Capture the cell that displays the provided text and extract its [x, y] central coordinate. 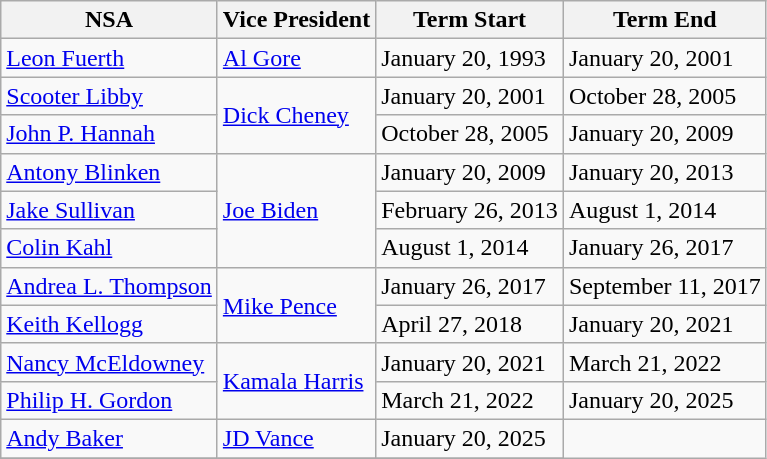
Kamala Harris [296, 381]
Dick Cheney [296, 115]
Jake Sullivan [110, 210]
Keith Kellogg [110, 324]
Andrea L. Thompson [110, 286]
April 27, 2018 [470, 324]
January 20, 1993 [470, 58]
Al Gore [296, 58]
NSA [110, 20]
Vice President [296, 20]
September 11, 2017 [664, 286]
JD Vance [296, 438]
Philip H. Gordon [110, 400]
Joe Biden [296, 210]
Antony Blinken [110, 172]
Andy Baker [110, 438]
Mike Pence [296, 305]
John P. Hannah [110, 134]
Leon Fuerth [110, 58]
Colin Kahl [110, 248]
Nancy McEldowney [110, 362]
Term Start [470, 20]
January 20, 2013 [664, 172]
Scooter Libby [110, 96]
February 26, 2013 [470, 210]
Term End [664, 20]
